Scan for the cell matching the given text and deliver its [X, Y] coordinate at center. 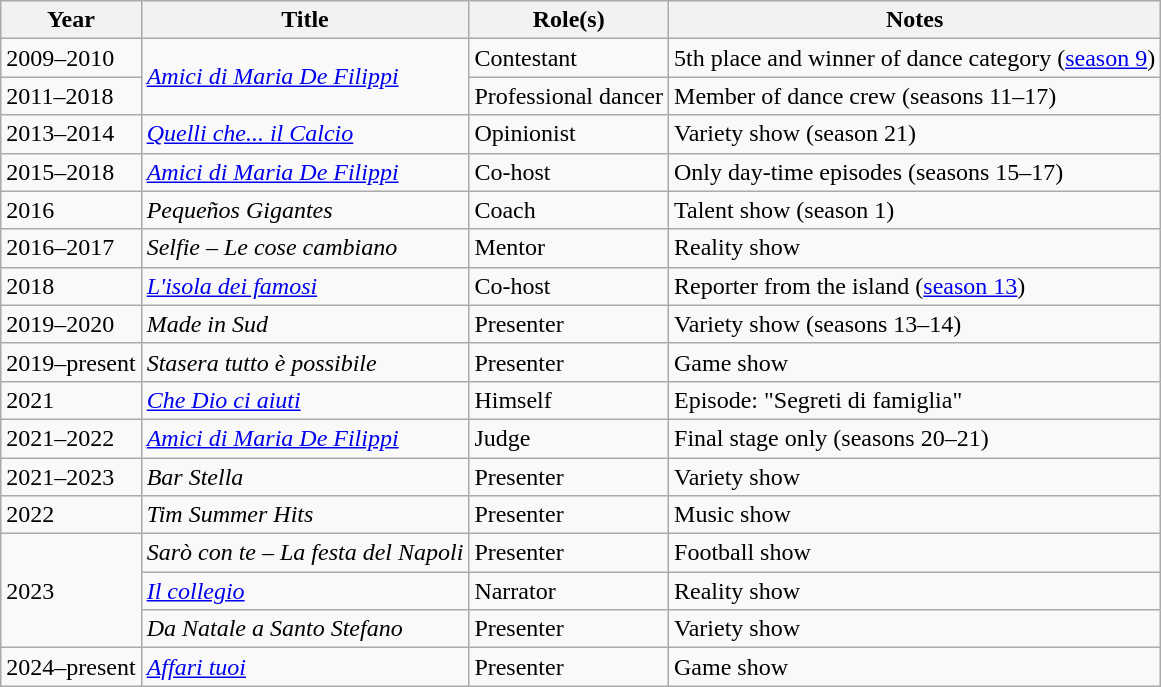
Talent show (season 1) [915, 210]
Reporter from the island (season 13) [915, 286]
2015–2018 [71, 172]
2019–present [71, 362]
2016–2017 [71, 248]
Mentor [569, 248]
Professional dancer [569, 96]
Pequeños Gigantes [305, 210]
Himself [569, 400]
2022 [71, 515]
Final stage only (seasons 20–21) [915, 438]
Sarò con te – La festa del Napoli [305, 553]
Only day-time episodes (seasons 15–17) [915, 172]
Title [305, 20]
Variety show (season 21) [915, 134]
2009–2010 [71, 58]
Role(s) [569, 20]
Made in Sud [305, 324]
L'isola dei famosi [305, 286]
Che Dio ci aiuti [305, 400]
Contestant [569, 58]
Il collegio [305, 591]
Tim Summer Hits [305, 515]
Member of dance crew (seasons 11–17) [915, 96]
Narrator [569, 591]
Opinionist [569, 134]
Judge [569, 438]
2021–2022 [71, 438]
Quelli che... il Calcio [305, 134]
Bar Stella [305, 477]
2021 [71, 400]
2024–present [71, 667]
Selfie – Le cose cambiano [305, 248]
Notes [915, 20]
Variety show (seasons 13–14) [915, 324]
2016 [71, 210]
Year [71, 20]
5th place and winner of dance category (season 9) [915, 58]
Affari tuoi [305, 667]
Football show [915, 553]
Episode: "Segreti di famiglia" [915, 400]
Music show [915, 515]
2018 [71, 286]
2019–2020 [71, 324]
2021–2023 [71, 477]
2013–2014 [71, 134]
Da Natale a Santo Stefano [305, 629]
2023 [71, 591]
Stasera tutto è possibile [305, 362]
Coach [569, 210]
2011–2018 [71, 96]
